Determine the [x, y] coordinate at the center of the cell enclosing the given text.  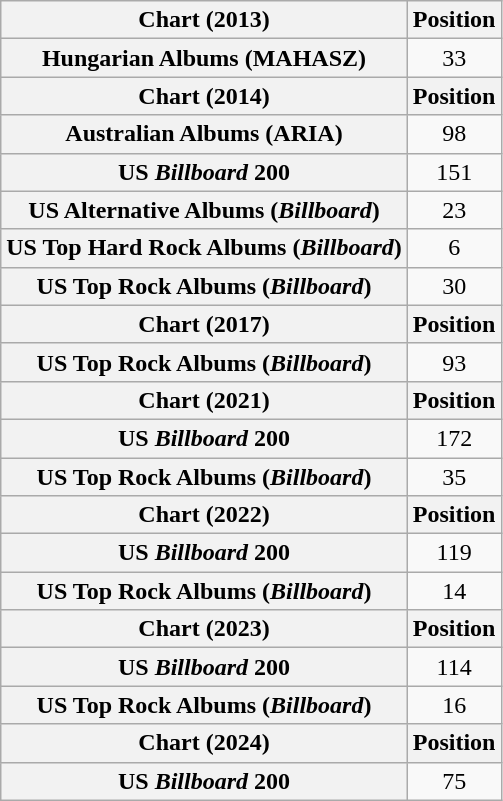
93 [454, 362]
98 [454, 134]
14 [454, 591]
Chart (2022) [204, 515]
Chart (2023) [204, 629]
Chart (2024) [204, 743]
33 [454, 58]
23 [454, 210]
Chart (2021) [204, 400]
151 [454, 172]
172 [454, 438]
Chart (2017) [204, 324]
16 [454, 705]
US Top Hard Rock Albums (Billboard) [204, 248]
6 [454, 248]
US Alternative Albums (Billboard) [204, 210]
119 [454, 553]
Australian Albums (ARIA) [204, 134]
Hungarian Albums (MAHASZ) [204, 58]
114 [454, 667]
Chart (2013) [204, 20]
Chart (2014) [204, 96]
35 [454, 477]
30 [454, 286]
75 [454, 781]
